Scan for the cell matching the given text and deliver its (x, y) coordinate at center. 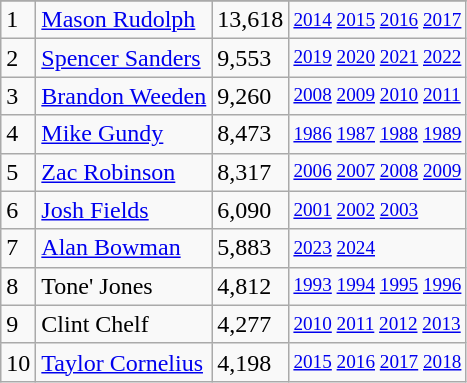
8,317 (250, 172)
Spencer Sanders (124, 58)
2006 2007 2008 2009 (378, 172)
4,812 (250, 286)
9,260 (250, 96)
4,277 (250, 324)
Brandon Weeden (124, 96)
1993 1994 1995 1996 (378, 286)
2015 2016 2017 2018 (378, 362)
Zac Robinson (124, 172)
Tone' Jones (124, 286)
9 (18, 324)
Clint Chelf (124, 324)
Taylor Cornelius (124, 362)
5,883 (250, 248)
2019 2020 2021 2022 (378, 58)
8,473 (250, 134)
2001 2002 2003 (378, 210)
5 (18, 172)
2010 2011 2012 2013 (378, 324)
6,090 (250, 210)
1986 1987 1988 1989 (378, 134)
2 (18, 58)
9,553 (250, 58)
4,198 (250, 362)
Josh Fields (124, 210)
10 (18, 362)
Mike Gundy (124, 134)
Alan Bowman (124, 248)
13,618 (250, 20)
8 (18, 286)
1 (18, 20)
2023 2024 (378, 248)
Mason Rudolph (124, 20)
2014 2015 2016 2017 (378, 20)
6 (18, 210)
7 (18, 248)
3 (18, 96)
4 (18, 134)
2008 2009 2010 2011 (378, 96)
